Pinpoint the cell where the given text exists, returning its [x, y] midpoint coordinate. 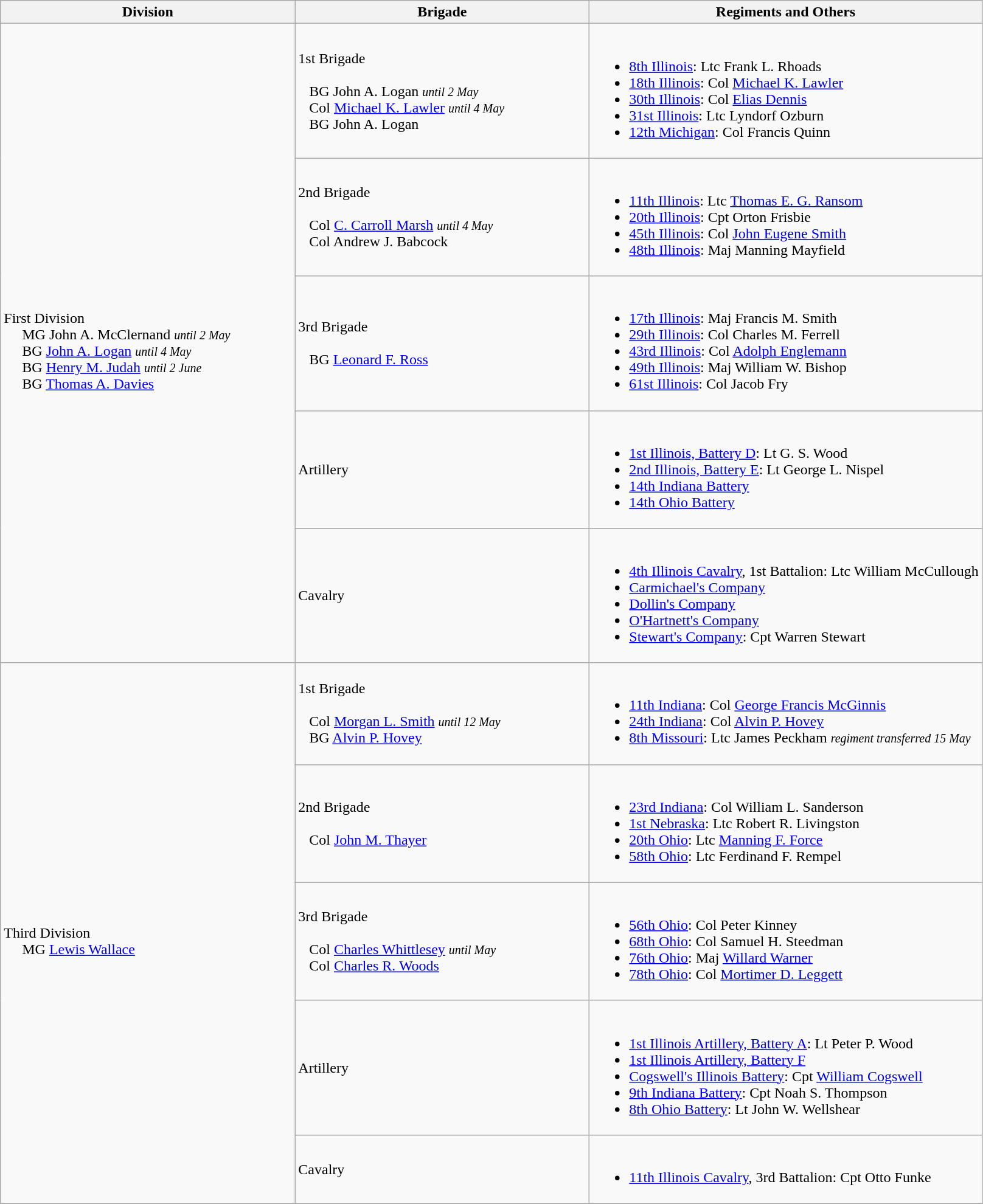
11th Illinois: Ltc Thomas E. G. Ransom20th Illinois: Cpt Orton Frisbie45th Illinois: Col John Eugene Smith48th Illinois: Maj Manning Mayfield [786, 217]
First Division MG John A. McClernand until 2 May BG John A. Logan until 4 May BG Henry M. Judah until 2 June BG Thomas A. Davies [148, 343]
2nd Brigade Col C. Carroll Marsh until 4 May Col Andrew J. Babcock [442, 217]
11th Illinois Cavalry, 3rd Battalion: Cpt Otto Funke [786, 1169]
11th Indiana: Col George Francis McGinnis24th Indiana: Col Alvin P. Hovey8th Missouri: Ltc James Peckham regiment transferred 15 May [786, 714]
23rd Indiana: Col William L. Sanderson1st Nebraska: Ltc Robert R. Livingston20th Ohio: Ltc Manning F. Force58th Ohio: Ltc Ferdinand F. Rempel [786, 823]
1st Illinois, Battery D: Lt G. S. Wood2nd Illinois, Battery E: Lt George L. Nispel14th Indiana Battery14th Ohio Battery [786, 469]
Regiments and Others [786, 12]
1st Brigade BG John A. Logan until 2 May Col Michael K. Lawler until 4 May BG John A. Logan [442, 91]
2nd Brigade Col John M. Thayer [442, 823]
1st Brigade Col Morgan L. Smith until 12 May BG Alvin P. Hovey [442, 714]
3rd Brigade Col Charles Whittlesey until May Col Charles R. Woods [442, 941]
3rd Brigade BG Leonard F. Ross [442, 343]
Brigade [442, 12]
Division [148, 12]
56th Ohio: Col Peter Kinney68th Ohio: Col Samuel H. Steedman76th Ohio: Maj Willard Warner78th Ohio: Col Mortimer D. Leggett [786, 941]
Third Division MG Lewis Wallace [148, 933]
